From the cell containing the given text, extract its center point as (X, Y) coordinate. 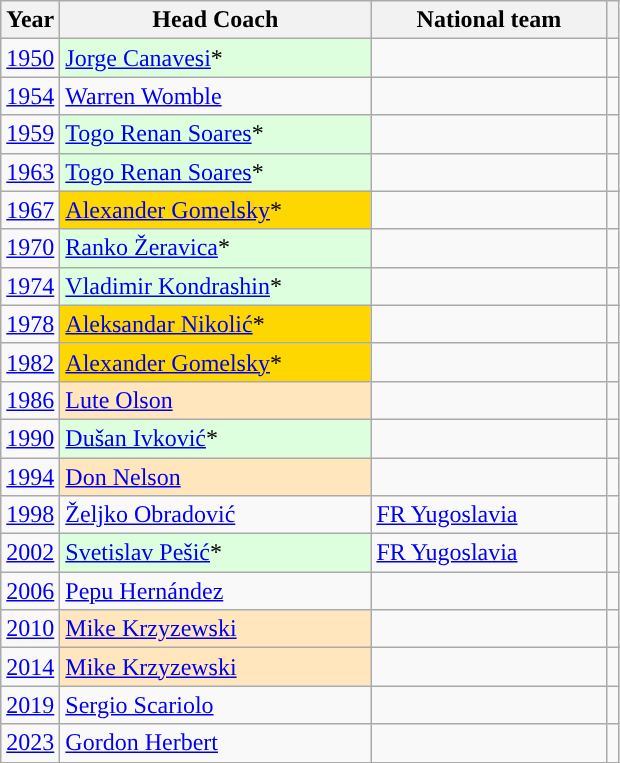
1974 (30, 286)
1963 (30, 172)
2010 (30, 629)
Year (30, 20)
1994 (30, 477)
1990 (30, 438)
Željko Obradović (216, 515)
1954 (30, 96)
Head Coach (216, 20)
Svetislav Pešić* (216, 553)
1986 (30, 400)
1982 (30, 362)
2023 (30, 743)
Don Nelson (216, 477)
1950 (30, 58)
National team (489, 20)
Jorge Canavesi* (216, 58)
Ranko Žeravica* (216, 248)
Vladimir Kondrashin* (216, 286)
2006 (30, 591)
Gordon Herbert (216, 743)
1998 (30, 515)
Lute Olson (216, 400)
Warren Womble (216, 96)
1978 (30, 324)
Dušan Ivković* (216, 438)
2019 (30, 705)
Aleksandar Nikolić* (216, 324)
1967 (30, 210)
1959 (30, 134)
Sergio Scariolo (216, 705)
Pepu Hernández (216, 591)
2014 (30, 667)
1970 (30, 248)
2002 (30, 553)
